Locate the cell with the specified text and output its (X, Y) center coordinate. 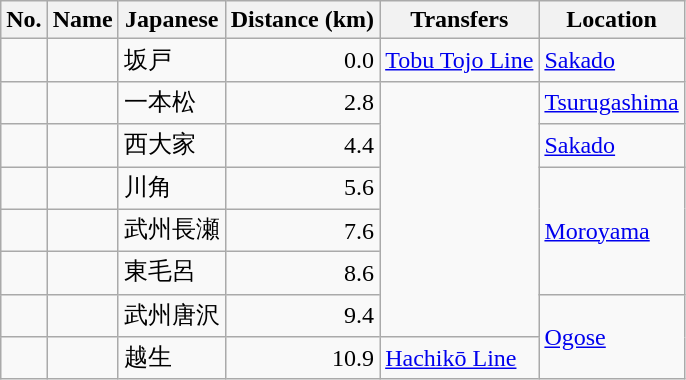
8.6 (302, 274)
Name (82, 20)
Tsurugashima (612, 102)
7.6 (302, 230)
東毛呂 (172, 274)
川角 (172, 188)
越生 (172, 358)
Location (612, 20)
Transfers (460, 20)
No. (24, 20)
4.4 (302, 146)
5.6 (302, 188)
9.4 (302, 316)
武州唐沢 (172, 316)
Japanese (172, 20)
Distance (km) (302, 20)
武州長瀬 (172, 230)
Ogose (612, 336)
0.0 (302, 60)
Hachikō Line (460, 358)
Tobu Tojo Line (460, 60)
西大家 (172, 146)
Moroyama (612, 230)
一本松 (172, 102)
坂戸 (172, 60)
10.9 (302, 358)
2.8 (302, 102)
